Search for the cell housing the specified text and yield its [X, Y] center coordinate. 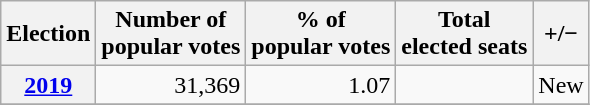
New [561, 85]
Number ofpopular votes [171, 34]
+/− [561, 34]
Totalelected seats [464, 34]
31,369 [171, 85]
2019 [48, 85]
% ofpopular votes [321, 34]
Election [48, 34]
1.07 [321, 85]
